Locate the cell with the specified text and output its (X, Y) center coordinate. 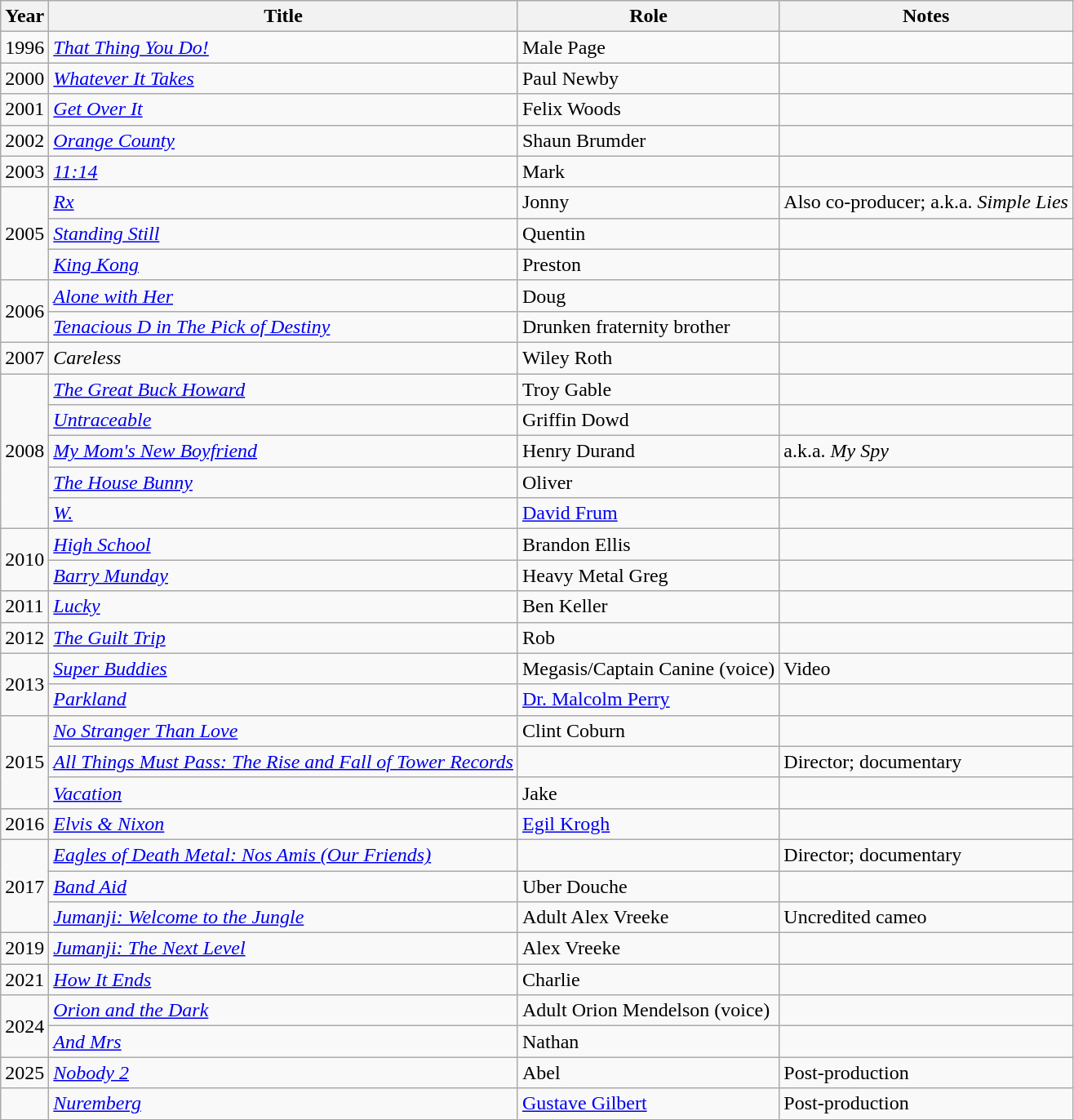
Parkland (284, 700)
2024 (24, 1026)
Whatever It Takes (284, 78)
Megasis/Captain Canine (voice) (648, 669)
2017 (24, 886)
2000 (24, 78)
2010 (24, 560)
2019 (24, 949)
Adult Alex Vreeke (648, 918)
Preston (648, 264)
2025 (24, 1073)
Heavy Metal Greg (648, 576)
The House Bunny (284, 482)
Drunken fraternity brother (648, 327)
Jonny (648, 202)
Alex Vreeke (648, 949)
Nathan (648, 1042)
2005 (24, 233)
Title (284, 16)
That Thing You Do! (284, 47)
Jake (648, 793)
Jumanji: Welcome to the Jungle (284, 918)
Elvis & Nixon (284, 824)
Video (926, 669)
Doug (648, 296)
2015 (24, 762)
Troy Gable (648, 389)
Orion and the Dark (284, 1011)
Nuremberg (284, 1104)
Notes (926, 16)
Ben Keller (648, 607)
Lucky (284, 607)
Clint Coburn (648, 731)
Jumanji: The Next Level (284, 949)
11:14 (284, 171)
2007 (24, 358)
Alone with Her (284, 296)
How It Ends (284, 980)
Brandon Ellis (648, 544)
Egil Krogh (648, 824)
Year (24, 16)
Gustave Gilbert (648, 1104)
Role (648, 16)
2006 (24, 311)
Eagles of Death Metal: Nos Amis (Our Friends) (284, 855)
Henry Durand (648, 451)
David Frum (648, 513)
King Kong (284, 264)
Band Aid (284, 886)
The Great Buck Howard (284, 389)
2011 (24, 607)
Felix Woods (648, 109)
a.k.a. My Spy (926, 451)
2002 (24, 140)
Dr. Malcolm Perry (648, 700)
The Guilt Trip (284, 638)
Wiley Roth (648, 358)
Charlie (648, 980)
1996 (24, 47)
Paul Newby (648, 78)
Quentin (648, 233)
Griffin Dowd (648, 420)
2001 (24, 109)
Oliver (648, 482)
Shaun Brumder (648, 140)
Vacation (284, 793)
Rx (284, 202)
Careless (284, 358)
And Mrs (284, 1042)
No Stranger Than Love (284, 731)
2008 (24, 451)
Nobody 2 (284, 1073)
2003 (24, 171)
Untraceable (284, 420)
2016 (24, 824)
Orange County (284, 140)
High School (284, 544)
Barry Munday (284, 576)
Tenacious D in The Pick of Destiny (284, 327)
2021 (24, 980)
Also co-producer; a.k.a. Simple Lies (926, 202)
2013 (24, 684)
Mark (648, 171)
Standing Still (284, 233)
2012 (24, 638)
My Mom's New Boyfriend (284, 451)
Adult Orion Mendelson (voice) (648, 1011)
Abel (648, 1073)
W. (284, 513)
All Things Must Pass: The Rise and Fall of Tower Records (284, 762)
Uber Douche (648, 886)
Get Over It (284, 109)
Uncredited cameo (926, 918)
Super Buddies (284, 669)
Male Page (648, 47)
Rob (648, 638)
